Determine the (x, y) coordinate at the center of the cell enclosing the given text.  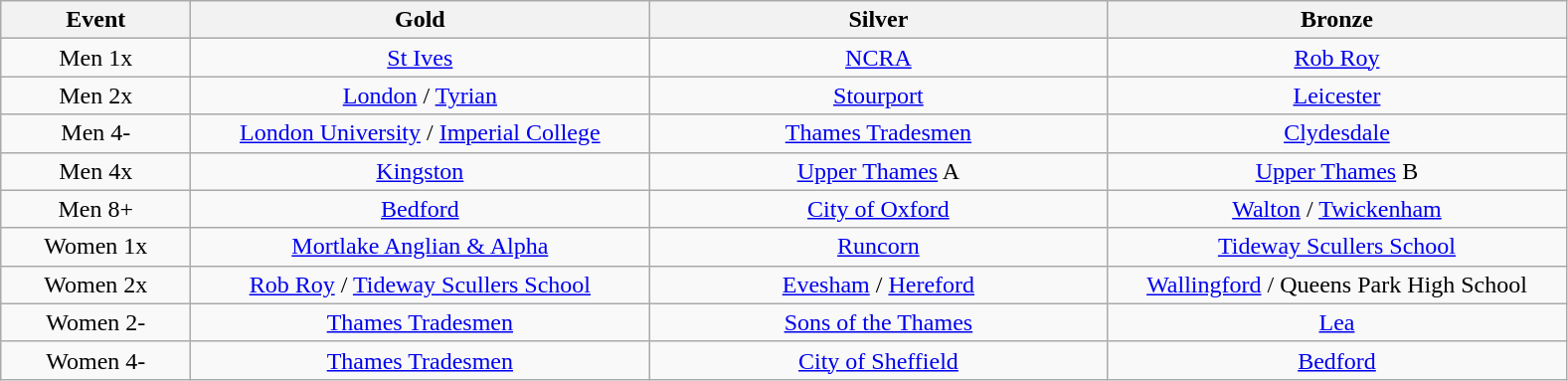
Clydesdale (1336, 133)
Tideway Scullers School (1336, 247)
London / Tyrian (420, 95)
Bronze (1336, 20)
NCRA (879, 58)
Lea (1336, 322)
Women 4- (95, 360)
Women 2- (95, 322)
Women 2x (95, 285)
Men 8+ (95, 209)
St Ives (420, 58)
Walton / Twickenham (1336, 209)
Event (95, 20)
City of Sheffield (879, 360)
Men 4x (95, 171)
Runcorn (879, 247)
Men 1x (95, 58)
Evesham / Hereford (879, 285)
Kingston (420, 171)
Stourport (879, 95)
Sons of the Thames (879, 322)
Leicester (1336, 95)
Women 1x (95, 247)
Men 2x (95, 95)
London University / Imperial College (420, 133)
Men 4- (95, 133)
Wallingford / Queens Park High School (1336, 285)
Silver (879, 20)
Mortlake Anglian & Alpha (420, 247)
Rob Roy (1336, 58)
Upper Thames A (879, 171)
City of Oxford (879, 209)
Upper Thames B (1336, 171)
Rob Roy / Tideway Scullers School (420, 285)
Gold (420, 20)
